Determine the [x, y] coordinate at the center of the cell enclosing the given text.  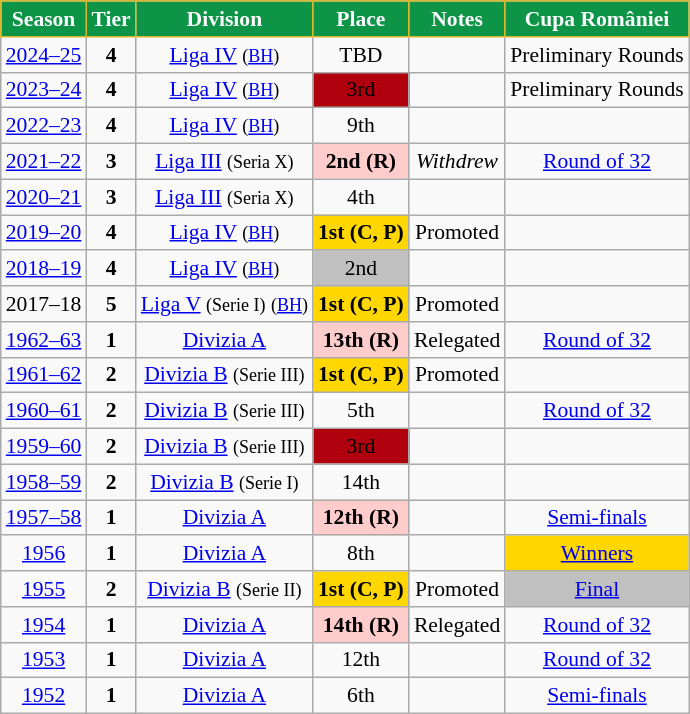
5th [361, 411]
2020–21 [44, 197]
1956 [44, 554]
Season [44, 19]
2018–19 [44, 269]
Notes [457, 19]
8th [361, 554]
1960–61 [44, 411]
Withdrew [457, 162]
2019–20 [44, 233]
Tier [110, 19]
9th [361, 126]
1961–62 [44, 375]
Division [224, 19]
1958–59 [44, 482]
14th (R) [361, 625]
1959–60 [44, 447]
2017–18 [44, 304]
Cupa României [596, 19]
12th [361, 660]
14th [361, 482]
Final [596, 589]
4th [361, 197]
1962–63 [44, 340]
2024–25 [44, 55]
Liga V (Serie I) (BH) [224, 304]
2023–24 [44, 90]
2022–23 [44, 126]
6th [361, 696]
TBD [361, 55]
13th (R) [361, 340]
1952 [44, 696]
2021–22 [44, 162]
Winners [596, 554]
2nd [361, 269]
Place [361, 19]
5 [110, 304]
1957–58 [44, 518]
1953 [44, 660]
Divizia B (Serie I) [224, 482]
Divizia B (Serie II) [224, 589]
1954 [44, 625]
12th (R) [361, 518]
2nd (R) [361, 162]
1955 [44, 589]
